Capture the cell that displays the provided text and extract its [x, y] central coordinate. 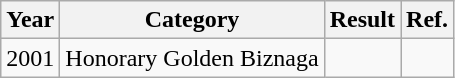
Honorary Golden Biznaga [192, 58]
Year [30, 20]
Ref. [428, 20]
Category [192, 20]
Result [362, 20]
2001 [30, 58]
